Search for the cell housing the specified text and yield its (X, Y) center coordinate. 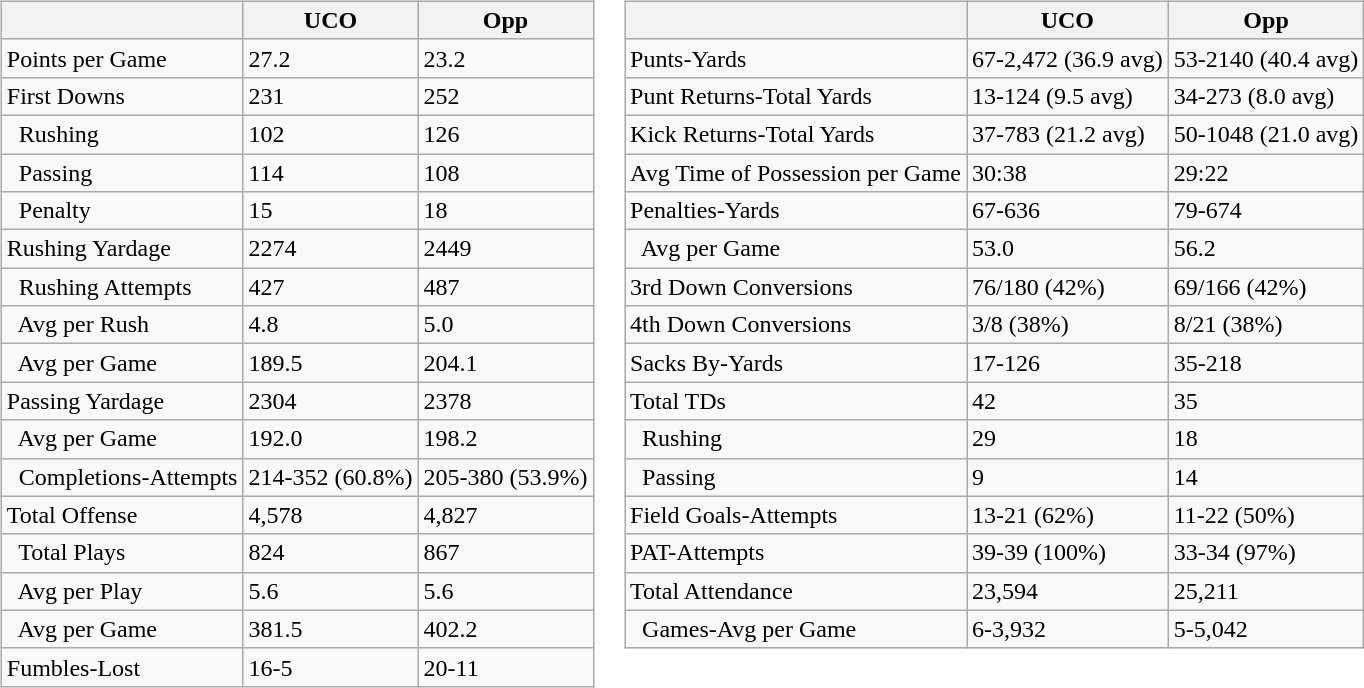
PAT-Attempts (796, 553)
Rushing Attempts (122, 287)
34-273 (8.0 avg) (1266, 96)
Total Attendance (796, 591)
14 (1266, 477)
189.5 (330, 363)
16-5 (330, 667)
487 (506, 287)
Games-Avg per Game (796, 629)
35 (1266, 401)
11-22 (50%) (1266, 515)
39-39 (100%) (1067, 553)
53-2140 (40.4 avg) (1266, 58)
198.2 (506, 439)
102 (330, 134)
23,594 (1067, 591)
56.2 (1266, 249)
5-5,042 (1266, 629)
Total Offense (122, 515)
Avg per Play (122, 591)
4.8 (330, 325)
69/166 (42%) (1266, 287)
Punt Returns-Total Yards (796, 96)
205-380 (53.9%) (506, 477)
67-2,472 (36.9 avg) (1067, 58)
Total Plays (122, 553)
35-218 (1266, 363)
252 (506, 96)
204.1 (506, 363)
29 (1067, 439)
Field Goals-Attempts (796, 515)
427 (330, 287)
3/8 (38%) (1067, 325)
114 (330, 173)
42 (1067, 401)
53.0 (1067, 249)
2304 (330, 401)
214-352 (60.8%) (330, 477)
2274 (330, 249)
108 (506, 173)
27.2 (330, 58)
381.5 (330, 629)
Penalties-Yards (796, 211)
126 (506, 134)
9 (1067, 477)
30:38 (1067, 173)
37-783 (21.2 avg) (1067, 134)
192.0 (330, 439)
25,211 (1266, 591)
867 (506, 553)
13-124 (9.5 avg) (1067, 96)
Passing Yardage (122, 401)
17-126 (1067, 363)
2378 (506, 401)
4th Down Conversions (796, 325)
15 (330, 211)
First Downs (122, 96)
23.2 (506, 58)
Points per Game (122, 58)
Total TDs (796, 401)
Sacks By-Yards (796, 363)
Rushing Yardage (122, 249)
67-636 (1067, 211)
3rd Down Conversions (796, 287)
Completions-Attempts (122, 477)
Avg Time of Possession per Game (796, 173)
5.0 (506, 325)
79-674 (1266, 211)
13-21 (62%) (1067, 515)
Punts-Yards (796, 58)
50-1048 (21.0 avg) (1266, 134)
76/180 (42%) (1067, 287)
Fumbles-Lost (122, 667)
402.2 (506, 629)
6-3,932 (1067, 629)
824 (330, 553)
20-11 (506, 667)
Penalty (122, 211)
Kick Returns-Total Yards (796, 134)
4,827 (506, 515)
33-34 (97%) (1266, 553)
4,578 (330, 515)
2449 (506, 249)
8/21 (38%) (1266, 325)
231 (330, 96)
29:22 (1266, 173)
Avg per Rush (122, 325)
